Locate the cell with the specified text and output its [x, y] center coordinate. 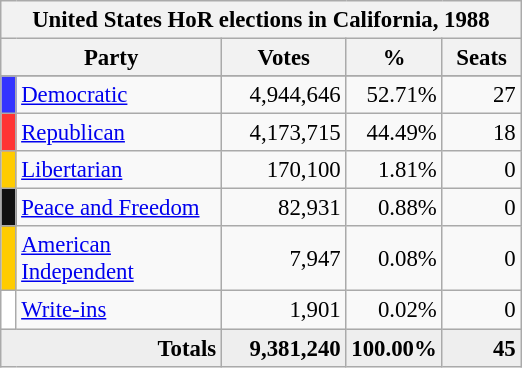
170,100 [284, 170]
9,381,240 [284, 348]
0.88% [394, 208]
52.71% [394, 95]
82,931 [284, 208]
100.00% [394, 348]
1,901 [284, 310]
Republican [119, 133]
Party [112, 58]
Peace and Freedom [119, 208]
44.49% [394, 133]
American Independent [119, 258]
0.08% [394, 258]
45 [482, 348]
United States HoR elections in California, 1988 [261, 20]
Libertarian [119, 170]
27 [482, 95]
Write-ins [119, 310]
18 [482, 133]
0.02% [394, 310]
1.81% [394, 170]
% [394, 58]
7,947 [284, 258]
Seats [482, 58]
Democratic [119, 95]
Votes [284, 58]
Totals [112, 348]
4,173,715 [284, 133]
4,944,646 [284, 95]
